Find where the given text appears and provide that cell's center as (X, Y) coordinate. 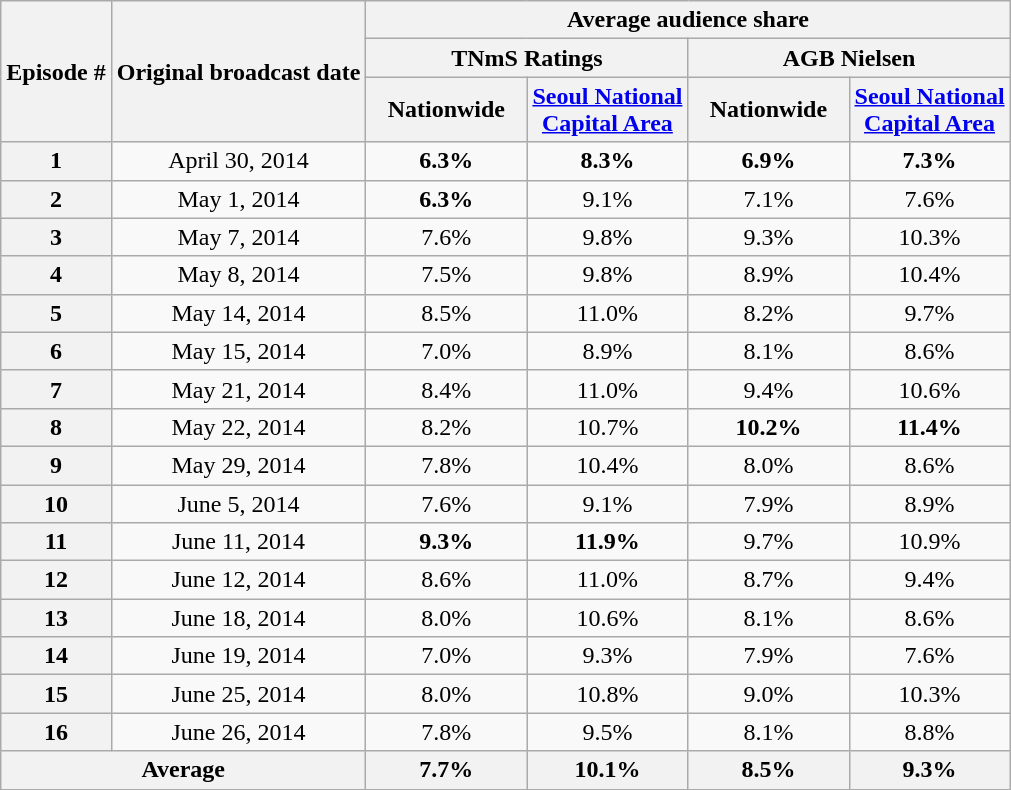
June 19, 2014 (238, 656)
June 26, 2014 (238, 732)
May 8, 2014 (238, 275)
16 (56, 732)
6.9% (768, 161)
10.8% (608, 694)
May 22, 2014 (238, 427)
May 7, 2014 (238, 237)
AGB Nielsen (849, 58)
Average (184, 770)
June 5, 2014 (238, 503)
10.9% (930, 542)
2 (56, 199)
8.4% (446, 389)
June 18, 2014 (238, 618)
7.5% (446, 275)
7.1% (768, 199)
13 (56, 618)
8.3% (608, 161)
May 29, 2014 (238, 465)
Episode # (56, 72)
10 (56, 503)
May 15, 2014 (238, 351)
6 (56, 351)
11 (56, 542)
June 12, 2014 (238, 580)
Average audience share (688, 20)
5 (56, 313)
Original broadcast date (238, 72)
9 (56, 465)
7 (56, 389)
June 11, 2014 (238, 542)
4 (56, 275)
April 30, 2014 (238, 161)
8 (56, 427)
May 14, 2014 (238, 313)
12 (56, 580)
14 (56, 656)
10.7% (608, 427)
1 (56, 161)
15 (56, 694)
3 (56, 237)
May 1, 2014 (238, 199)
11.4% (930, 427)
11.9% (608, 542)
9.5% (608, 732)
8.7% (768, 580)
10.2% (768, 427)
7.3% (930, 161)
June 25, 2014 (238, 694)
9.0% (768, 694)
8.8% (930, 732)
May 21, 2014 (238, 389)
7.7% (446, 770)
10.1% (608, 770)
TNmS Ratings (527, 58)
